Output the (X, Y) coordinate of the center of the cell containing the given text.  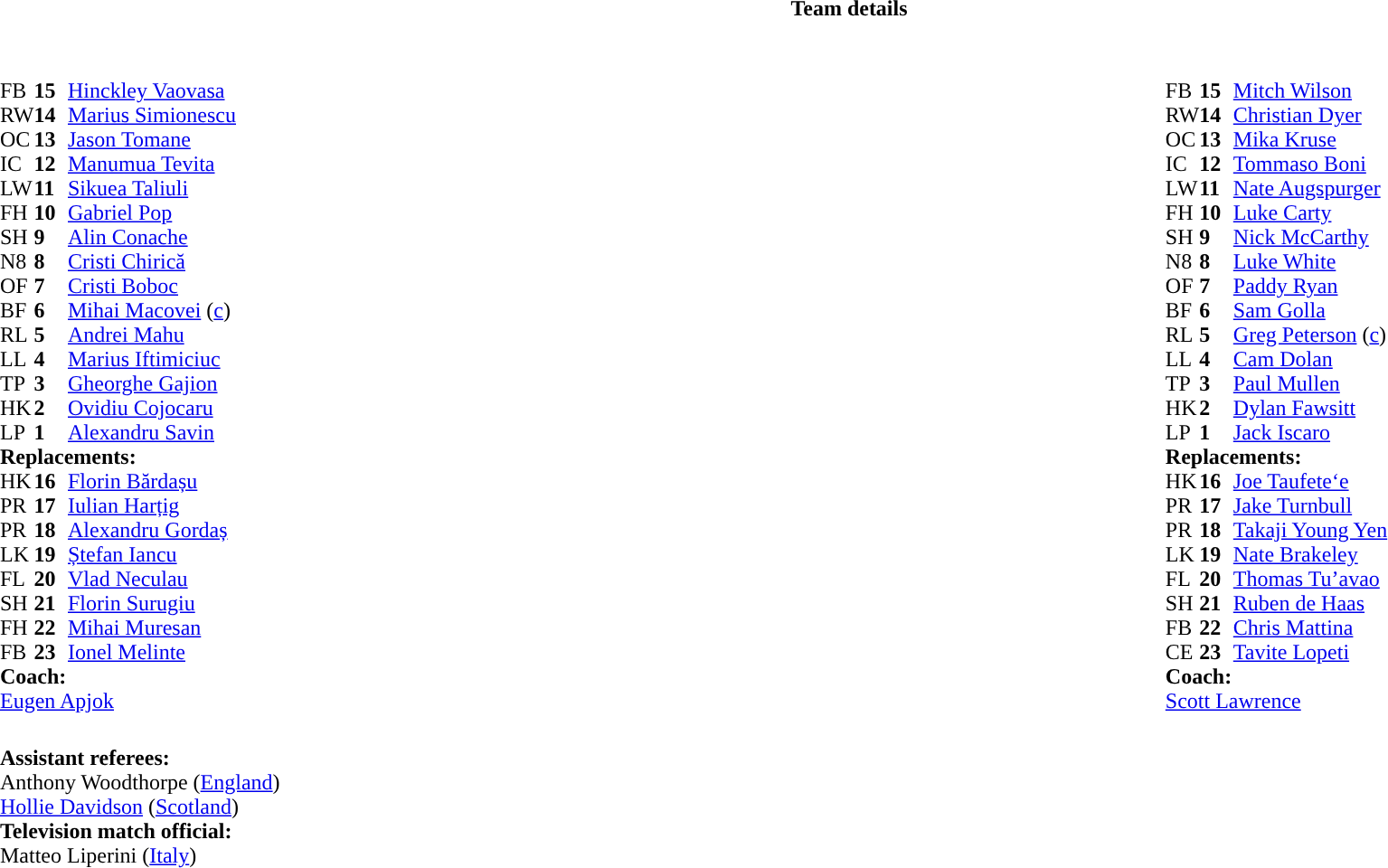
Sikuea Taliuli (152, 188)
Marius Iftimiciuc (152, 360)
Thomas Tu’avao (1310, 579)
Jake Turnbull (1310, 506)
Alexandru Gordaș (152, 530)
Chris Mattina (1310, 627)
Vlad Neculau (152, 579)
Mihai Muresan (152, 627)
Nick McCarthy (1310, 237)
Tavite Lopeti (1310, 653)
Jack Iscaro (1310, 432)
Manumua Tevita (152, 165)
Eugen Apjok (118, 702)
Cam Dolan (1310, 360)
Marius Simionescu (152, 116)
Paul Mullen (1310, 383)
Alexandru Savin (152, 432)
Mihai Macovei (c) (152, 311)
Paddy Ryan (1310, 286)
Ștefan Iancu (152, 555)
Dylan Fawsitt (1310, 409)
Ionel Melinte (152, 653)
Gabriel Pop (152, 213)
Tommaso Boni (1310, 165)
Mitch Wilson (1310, 90)
Luke White (1310, 262)
Nate Brakeley (1310, 555)
Cristi Chirică (152, 262)
Gheorghe Gajion (152, 383)
Florin Surugiu (152, 604)
Christian Dyer (1310, 116)
Sam Golla (1310, 311)
Nate Augspurger (1310, 188)
Jason Tomane (152, 139)
Ovidiu Cojocaru (152, 409)
Iulian Harțig (152, 506)
Takaji Young Yen (1310, 530)
CE (1183, 653)
Florin Bărdașu (152, 481)
Cristi Boboc (152, 286)
Hinckley Vaovasa (152, 90)
Ruben de Haas (1310, 604)
Scott Lawrence (1277, 702)
Mika Kruse (1310, 139)
Alin Conache (152, 237)
Andrei Mahu (152, 335)
Luke Carty (1310, 213)
Joe Taufeteʻe (1310, 481)
Greg Peterson (c) (1310, 335)
